Identify which cell holds the provided text, then report its (x, y) central coordinate. 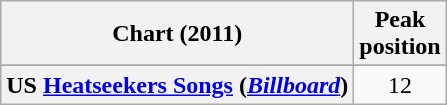
Chart (2011) (178, 34)
US Heatseekers Songs (Billboard) (178, 85)
Peakposition (400, 34)
12 (400, 85)
